Locate the cell with the specified text and output its [X, Y] center coordinate. 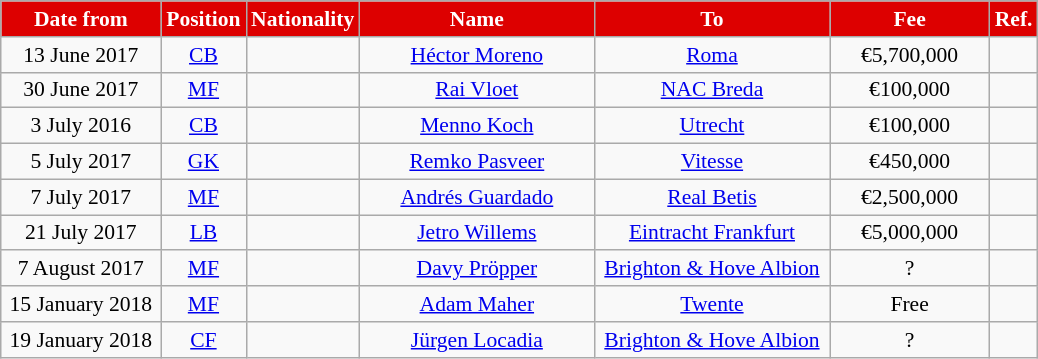
€5,700,000 [910, 55]
€2,500,000 [910, 197]
Nationality [302, 19]
Andrés Guardado [476, 197]
GK [204, 162]
Rai Vloet [476, 90]
Utrecht [712, 126]
3 July 2016 [81, 126]
30 June 2017 [81, 90]
Jürgen Locadia [476, 340]
Real Betis [712, 197]
CF [204, 340]
LB [204, 233]
13 June 2017 [81, 55]
Vitesse [712, 162]
Name [476, 19]
Roma [712, 55]
Eintracht Frankfurt [712, 233]
Fee [910, 19]
Remko Pasveer [476, 162]
Jetro Willems [476, 233]
19 January 2018 [81, 340]
Free [910, 304]
Adam Maher [476, 304]
7 August 2017 [81, 269]
Ref. [1014, 19]
Date from [81, 19]
Héctor Moreno [476, 55]
To [712, 19]
15 January 2018 [81, 304]
Menno Koch [476, 126]
5 July 2017 [81, 162]
21 July 2017 [81, 233]
Position [204, 19]
Twente [712, 304]
7 July 2017 [81, 197]
NAC Breda [712, 90]
Davy Pröpper [476, 269]
€450,000 [910, 162]
€5,000,000 [910, 233]
